From the cell containing the given text, extract its center point as (x, y) coordinate. 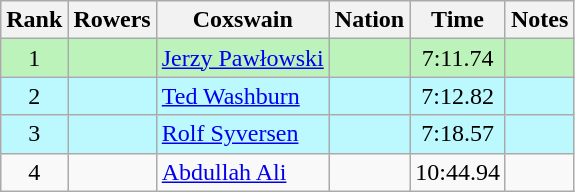
Rowers (112, 20)
Notes (539, 20)
Coxswain (242, 20)
7:11.74 (458, 58)
4 (34, 172)
7:18.57 (458, 134)
Time (458, 20)
Abdullah Ali (242, 172)
Nation (369, 20)
3 (34, 134)
Ted Washburn (242, 96)
Rank (34, 20)
1 (34, 58)
Rolf Syversen (242, 134)
Jerzy Pawłowski (242, 58)
10:44.94 (458, 172)
2 (34, 96)
7:12.82 (458, 96)
